Extract the [x, y] coordinate from the center of the cell holding the provided text.  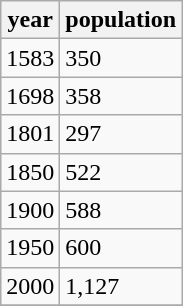
2000 [30, 286]
297 [121, 134]
588 [121, 210]
1583 [30, 58]
600 [121, 248]
1698 [30, 96]
358 [121, 96]
year [30, 20]
1850 [30, 172]
1950 [30, 248]
population [121, 20]
522 [121, 172]
350 [121, 58]
1,127 [121, 286]
1900 [30, 210]
1801 [30, 134]
